Provide the (x, y) coordinate of the cell's center where the given text is located.  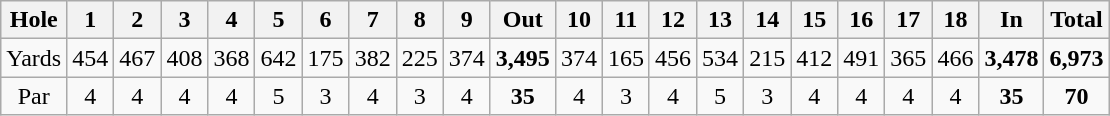
15 (814, 20)
408 (184, 58)
6 (326, 20)
412 (814, 58)
14 (768, 20)
7 (372, 20)
1 (90, 20)
Hole (34, 20)
6,973 (1076, 58)
454 (90, 58)
491 (862, 58)
17 (908, 20)
466 (956, 58)
3,495 (522, 58)
3,478 (1012, 58)
In (1012, 20)
9 (466, 20)
368 (232, 58)
12 (672, 20)
215 (768, 58)
10 (578, 20)
456 (672, 58)
18 (956, 20)
165 (626, 58)
382 (372, 58)
467 (138, 58)
70 (1076, 96)
225 (420, 58)
8 (420, 20)
2 (138, 20)
534 (720, 58)
365 (908, 58)
642 (278, 58)
Out (522, 20)
Yards (34, 58)
11 (626, 20)
Total (1076, 20)
13 (720, 20)
175 (326, 58)
Par (34, 96)
16 (862, 20)
